From the cell containing the given text, extract its center point as (X, Y) coordinate. 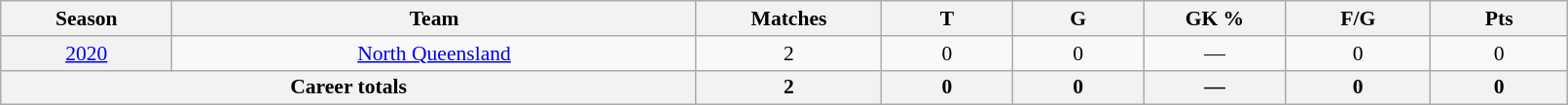
GK % (1215, 18)
Team (434, 18)
Pts (1499, 18)
North Queensland (434, 53)
Career totals (348, 87)
2020 (87, 53)
G (1078, 18)
T (948, 18)
F/G (1358, 18)
Matches (788, 18)
Season (87, 18)
